Output the (X, Y) coordinate of the center of the cell containing the given text.  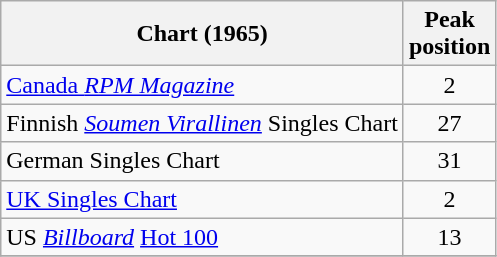
Finnish Soumen Virallinen Singles Chart (202, 123)
Canada RPM Magazine (202, 85)
13 (449, 237)
Peakposition (449, 34)
UK Singles Chart (202, 199)
German Singles Chart (202, 161)
US Billboard Hot 100 (202, 237)
27 (449, 123)
Chart (1965) (202, 34)
31 (449, 161)
